From the cell containing the given text, extract its center point as [X, Y] coordinate. 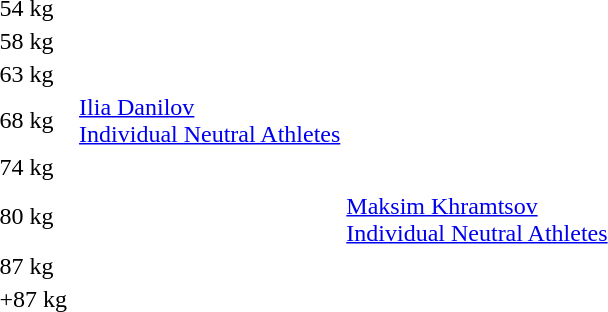
Ilia DanilovIndividual Neutral Athletes [210, 120]
